Return (X, Y) of the center of cell containing provided text 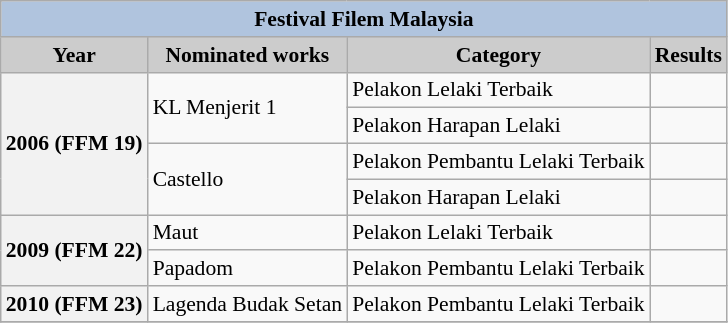
Lagenda Budak Setan (248, 304)
Festival Filem Malaysia (364, 19)
Nominated works (248, 55)
Category (498, 55)
Castello (248, 180)
Maut (248, 233)
Year (74, 55)
2010 (FFM 23) (74, 304)
Papadom (248, 269)
2006 (FFM 19) (74, 143)
Results (688, 55)
2009 (FFM 22) (74, 250)
KL Menjerit 1 (248, 108)
